Provide the (x, y) coordinate of the cell's center where the given text is located.  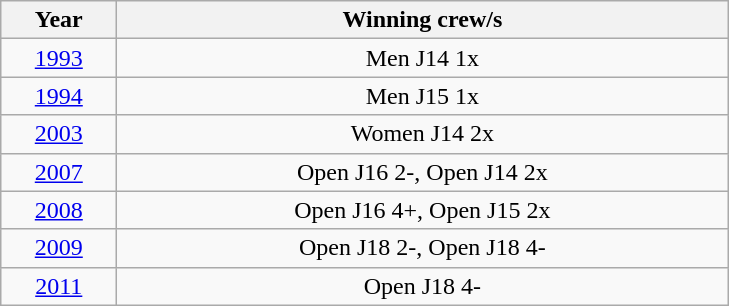
Open J18 4- (422, 286)
Men J14 1x (422, 58)
Year (59, 20)
Open J16 2-, Open J14 2x (422, 172)
Women J14 2x (422, 134)
2011 (59, 286)
Open J18 2-, Open J18 4- (422, 248)
2008 (59, 210)
1994 (59, 96)
1993 (59, 58)
2003 (59, 134)
Winning crew/s (422, 20)
Men J15 1x (422, 96)
Open J16 4+, Open J15 2x (422, 210)
2007 (59, 172)
2009 (59, 248)
